Capture the cell that displays the provided text and extract its [x, y] central coordinate. 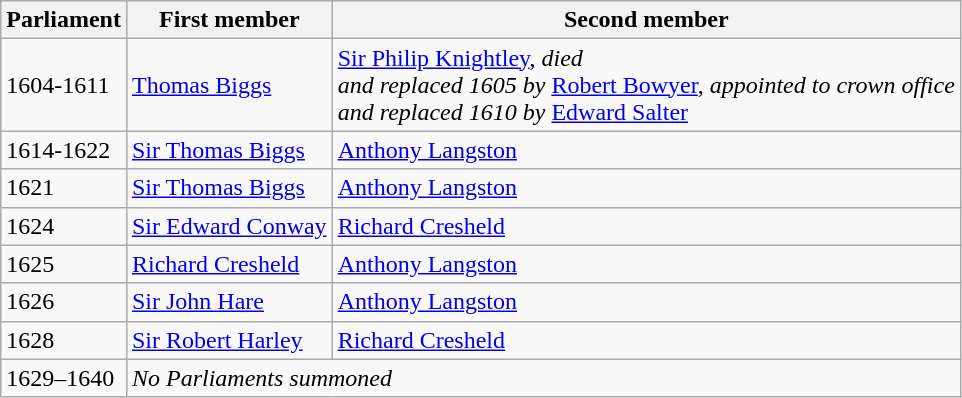
Second member [646, 20]
1624 [64, 226]
1626 [64, 302]
1604-1611 [64, 85]
Sir Edward Conway [229, 226]
Sir Robert Harley [229, 340]
First member [229, 20]
Parliament [64, 20]
1625 [64, 264]
No Parliaments summoned [543, 378]
1614-1622 [64, 150]
1629–1640 [64, 378]
1628 [64, 340]
Sir Philip Knightley, died and replaced 1605 by Robert Bowyer, appointed to crown office and replaced 1610 by Edward Salter [646, 85]
1621 [64, 188]
Thomas Biggs [229, 85]
Sir John Hare [229, 302]
